For the text-containing cell, return its midpoint in [x, y] coordinate format. 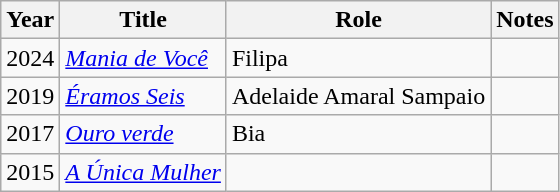
Year [30, 20]
2024 [30, 58]
Notes [525, 20]
Role [358, 20]
Ouro verde [144, 134]
2017 [30, 134]
Éramos Seis [144, 96]
Bia [358, 134]
Mania de Você [144, 58]
Filipa [358, 58]
A Única Mulher [144, 172]
Title [144, 20]
2019 [30, 96]
Adelaide Amaral Sampaio [358, 96]
2015 [30, 172]
